Extract the (x, y) coordinate from the center of the cell holding the provided text.  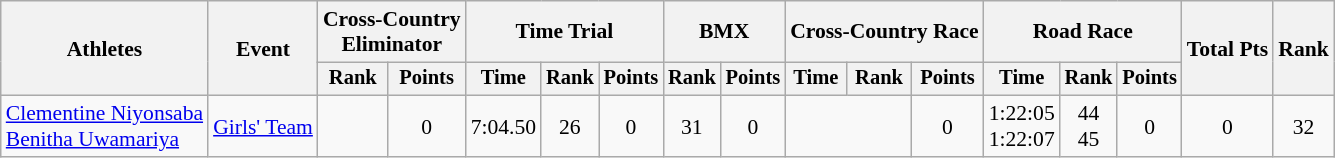
32 (1304, 126)
7:04.50 (504, 126)
Time Trial (564, 32)
Athletes (104, 48)
Road Race (1083, 32)
31 (692, 126)
26 (570, 126)
Cross-Country Race (884, 32)
Event (263, 48)
Cross-CountryEliminator (392, 32)
4445 (1089, 126)
Total Pts (1228, 48)
Clementine NiyonsabaBenitha Uwamariya (104, 126)
BMX (724, 32)
Girls' Team (263, 126)
1:22:051:22:07 (1022, 126)
